Capture the cell that displays the provided text and extract its [X, Y] central coordinate. 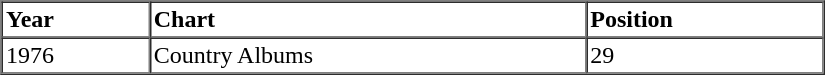
Year [76, 20]
Chart [367, 20]
1976 [76, 56]
Position [705, 20]
29 [705, 56]
Country Albums [367, 56]
